Capture the cell that displays the provided text and extract its [x, y] central coordinate. 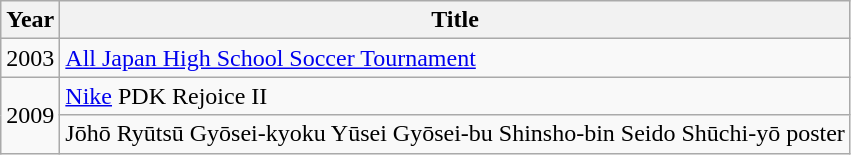
Jōhō Ryūtsū Gyōsei-kyoku Yūsei Gyōsei-bu Shinsho-bin Seido Shūchi-yō poster [456, 134]
Title [456, 20]
Nike PDK Rejoice II [456, 96]
Year [30, 20]
2003 [30, 58]
All Japan High School Soccer Tournament [456, 58]
2009 [30, 115]
